Provide the [x, y] coordinate of the cell's center where the given text is located.  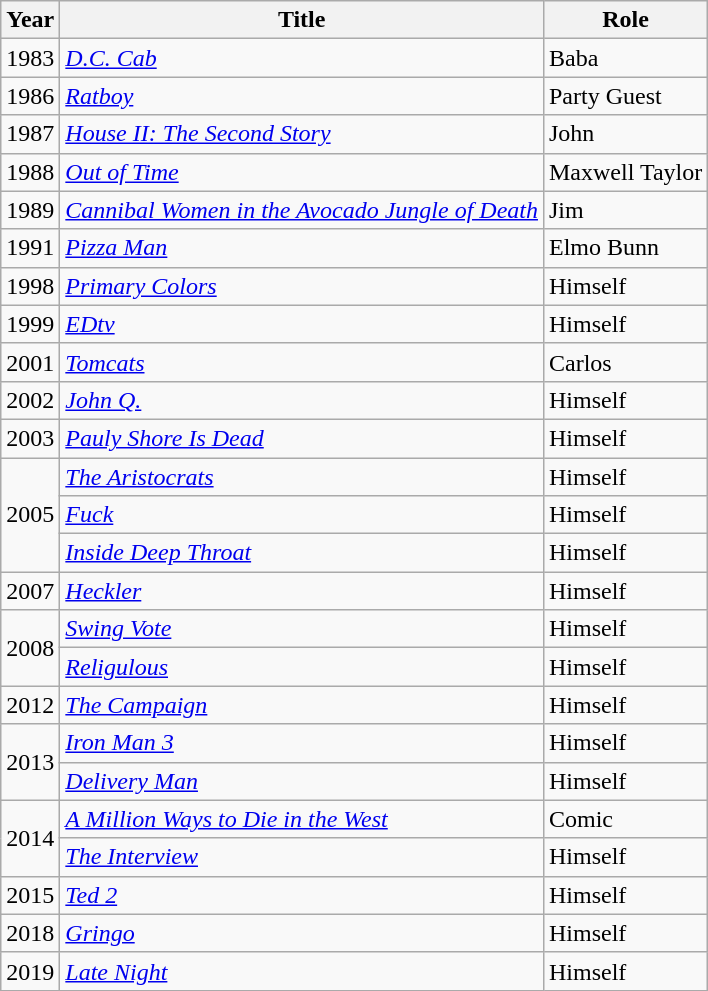
Religulous [302, 667]
Carlos [625, 362]
2013 [30, 762]
2018 [30, 933]
Primary Colors [302, 286]
Out of Time [302, 172]
Late Night [302, 971]
2001 [30, 362]
Party Guest [625, 96]
The Campaign [302, 705]
Ratboy [302, 96]
The Interview [302, 857]
Cannibal Women in the Avocado Jungle of Death [302, 210]
2002 [30, 400]
Role [625, 20]
John Q. [302, 400]
Elmo Bunn [625, 248]
Swing Vote [302, 629]
1998 [30, 286]
1983 [30, 58]
Heckler [302, 591]
1999 [30, 324]
Baba [625, 58]
Year [30, 20]
Comic [625, 819]
A Million Ways to Die in the West [302, 819]
1988 [30, 172]
Jim [625, 210]
1986 [30, 96]
1987 [30, 134]
Gringo [302, 933]
The Aristocrats [302, 477]
John [625, 134]
2003 [30, 438]
Ted 2 [302, 895]
2005 [30, 515]
2012 [30, 705]
2014 [30, 838]
Tomcats [302, 362]
D.C. Cab [302, 58]
1989 [30, 210]
Pizza Man [302, 248]
Delivery Man [302, 781]
2015 [30, 895]
Fuck [302, 515]
Pauly Shore Is Dead [302, 438]
Inside Deep Throat [302, 553]
EDtv [302, 324]
Title [302, 20]
House II: The Second Story [302, 134]
1991 [30, 248]
Maxwell Taylor [625, 172]
2019 [30, 971]
2008 [30, 648]
2007 [30, 591]
Iron Man 3 [302, 743]
